Output the (X, Y) coordinate of the center of the cell containing the given text.  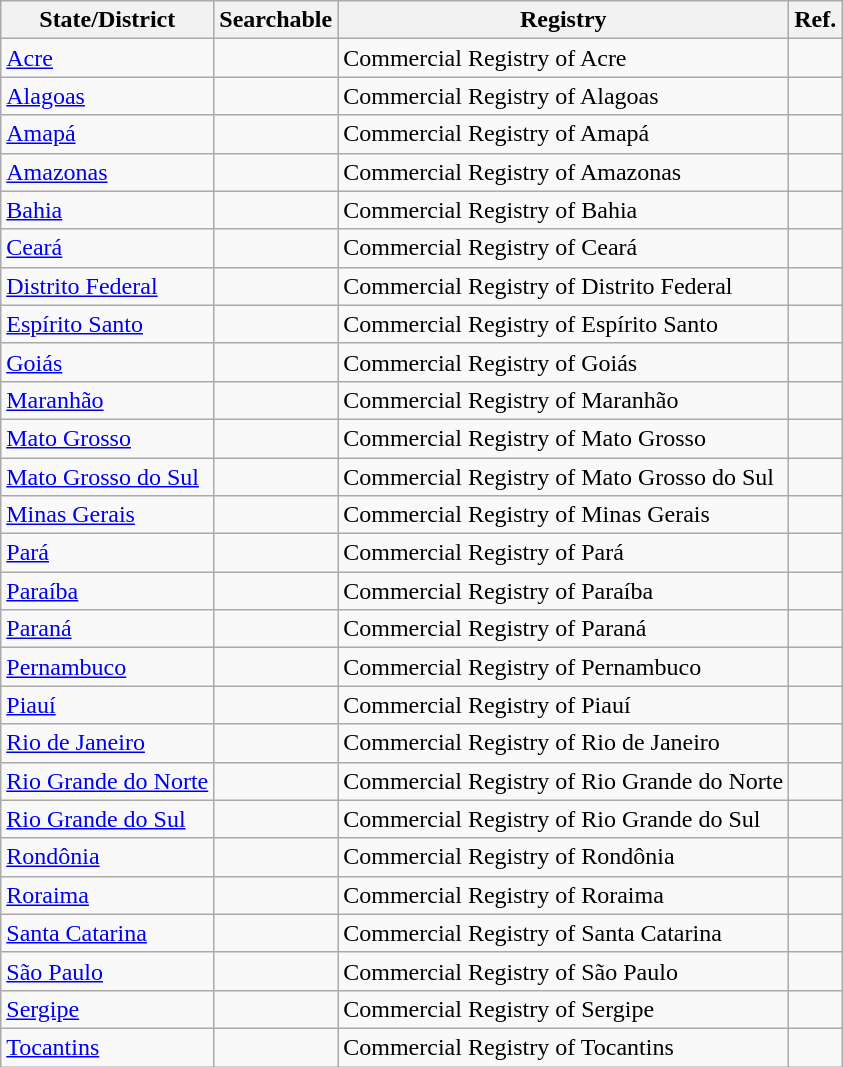
Commercial Registry of Ceará (564, 248)
Commercial Registry of Rondônia (564, 857)
Roraima (108, 895)
Commercial Registry of Tocantins (564, 1047)
State/District (108, 20)
Ref. (816, 20)
Commercial Registry of Acre (564, 58)
Searchable (276, 20)
Commercial Registry of Bahia (564, 210)
Ceará (108, 248)
São Paulo (108, 971)
Tocantins (108, 1047)
Commercial Registry of Espírito Santo (564, 324)
Commercial Registry of Sergipe (564, 1009)
Rondônia (108, 857)
Commercial Registry of Rio Grande do Norte (564, 781)
Commercial Registry of Pernambuco (564, 667)
Piauí (108, 705)
Maranhão (108, 400)
Commercial Registry of Alagoas (564, 96)
Commercial Registry of Goiás (564, 362)
Commercial Registry of Minas Gerais (564, 515)
Registry (564, 20)
Commercial Registry of Distrito Federal (564, 286)
Commercial Registry of Santa Catarina (564, 933)
Amazonas (108, 172)
Commercial Registry of Amazonas (564, 172)
Commercial Registry of Paraná (564, 629)
Paraíba (108, 591)
Commercial Registry of Mato Grosso (564, 438)
Sergipe (108, 1009)
Amapá (108, 134)
Commercial Registry of Piauí (564, 705)
Santa Catarina (108, 933)
Mato Grosso do Sul (108, 477)
Commercial Registry of Paraíba (564, 591)
Commercial Registry of Rio de Janeiro (564, 743)
Pernambuco (108, 667)
Bahia (108, 210)
Commercial Registry of Amapá (564, 134)
Alagoas (108, 96)
Commercial Registry of Rio Grande do Sul (564, 819)
Commercial Registry of Maranhão (564, 400)
Mato Grosso (108, 438)
Commercial Registry of Pará (564, 553)
Rio Grande do Norte (108, 781)
Paraná (108, 629)
Pará (108, 553)
Rio Grande do Sul (108, 819)
Rio de Janeiro (108, 743)
Distrito Federal (108, 286)
Commercial Registry of Roraima (564, 895)
Minas Gerais (108, 515)
Espírito Santo (108, 324)
Commercial Registry of São Paulo (564, 971)
Acre (108, 58)
Commercial Registry of Mato Grosso do Sul (564, 477)
Goiás (108, 362)
